Extract the (x, y) coordinate from the center of the cell holding the provided text.  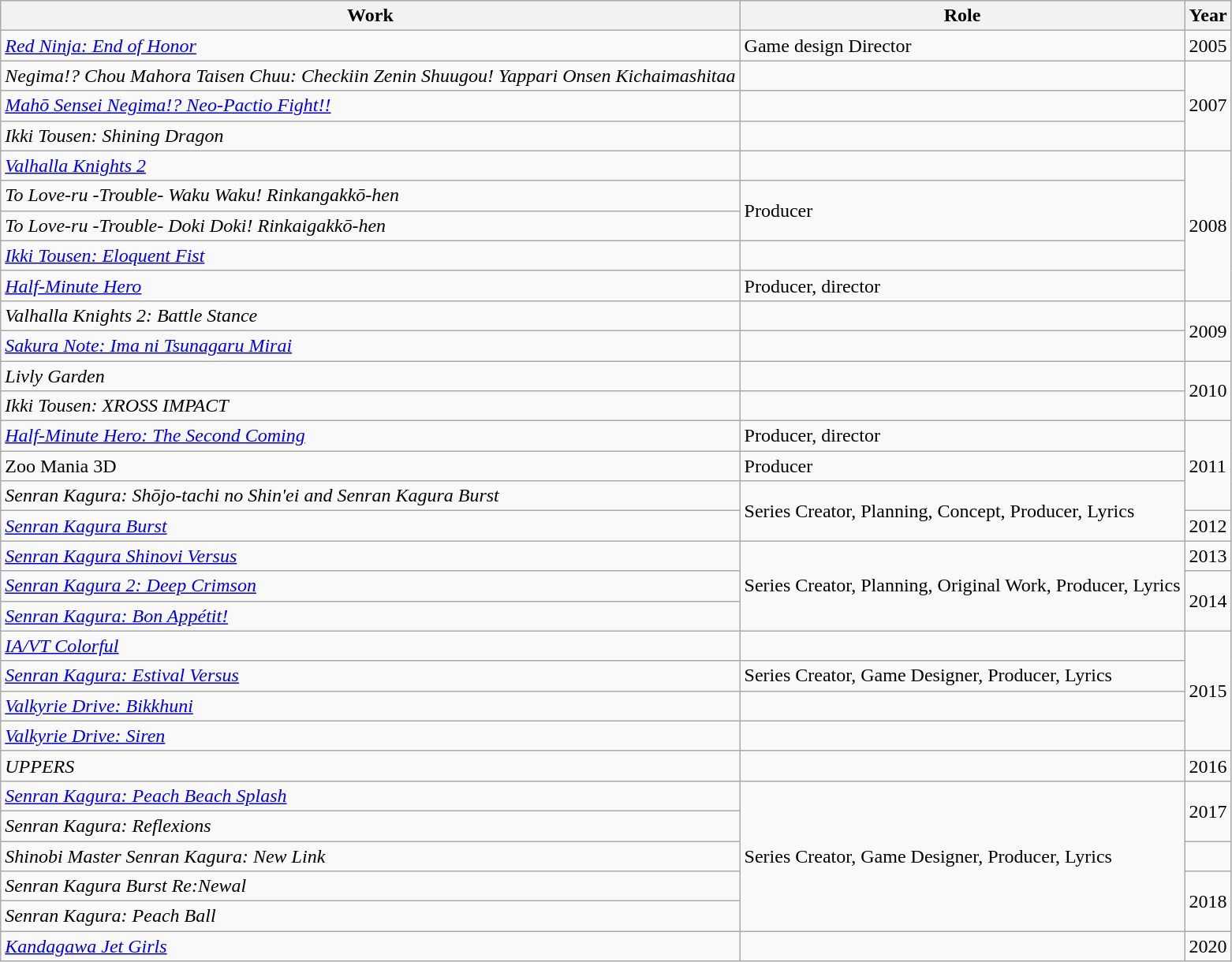
Series Creator, Planning, Concept, Producer, Lyrics (962, 511)
2013 (1208, 556)
Valhalla Knights 2: Battle Stance (371, 315)
2009 (1208, 330)
Valkyrie Drive: Bikkhuni (371, 706)
Kandagawa Jet Girls (371, 946)
Red Ninja: End of Honor (371, 46)
Senran Kagura: Shōjo-tachi no Shin'ei and Senran Kagura Burst (371, 496)
Senran Kagura: Peach Beach Splash (371, 796)
Senran Kagura: Peach Ball (371, 916)
To Love-ru -Trouble- Waku Waku! Rinkangakkō-hen (371, 196)
Mahō Sensei Negima!? Neo-Pactio Fight!! (371, 106)
Half-Minute Hero (371, 285)
2005 (1208, 46)
Livly Garden (371, 376)
Shinobi Master Senran Kagura: New Link (371, 856)
UPPERS (371, 766)
Senran Kagura Burst Re:Newal (371, 886)
2010 (1208, 391)
2020 (1208, 946)
2015 (1208, 691)
Negima!? Chou Mahora Taisen Chuu: Checkiin Zenin Shuugou! Yappari Onsen Kichaimashitaa (371, 76)
Work (371, 16)
Senran Kagura: Bon Appétit! (371, 616)
Senran Kagura Burst (371, 526)
2007 (1208, 106)
2014 (1208, 601)
Year (1208, 16)
2017 (1208, 811)
2012 (1208, 526)
Series Creator, Planning, Original Work, Producer, Lyrics (962, 586)
Senran Kagura: Estival Versus (371, 676)
Zoo Mania 3D (371, 466)
IA/VT Colorful (371, 646)
Valkyrie Drive: Siren (371, 736)
Half-Minute Hero: The Second Coming (371, 436)
Senran Kagura 2: Deep Crimson (371, 586)
Ikki Tousen: Eloquent Fist (371, 255)
2011 (1208, 466)
Senran Kagura Shinovi Versus (371, 556)
2008 (1208, 226)
Game design Director (962, 46)
2016 (1208, 766)
Role (962, 16)
2018 (1208, 901)
To Love-ru -Trouble- Doki Doki! Rinkaigakkō-hen (371, 226)
Valhalla Knights 2 (371, 166)
Sakura Note: Ima ni Tsunagaru Mirai (371, 345)
Ikki Tousen: XROSS IMPACT (371, 406)
Senran Kagura: Reflexions (371, 826)
Ikki Tousen: Shining Dragon (371, 136)
